Return [X, Y] of the center of cell containing provided text 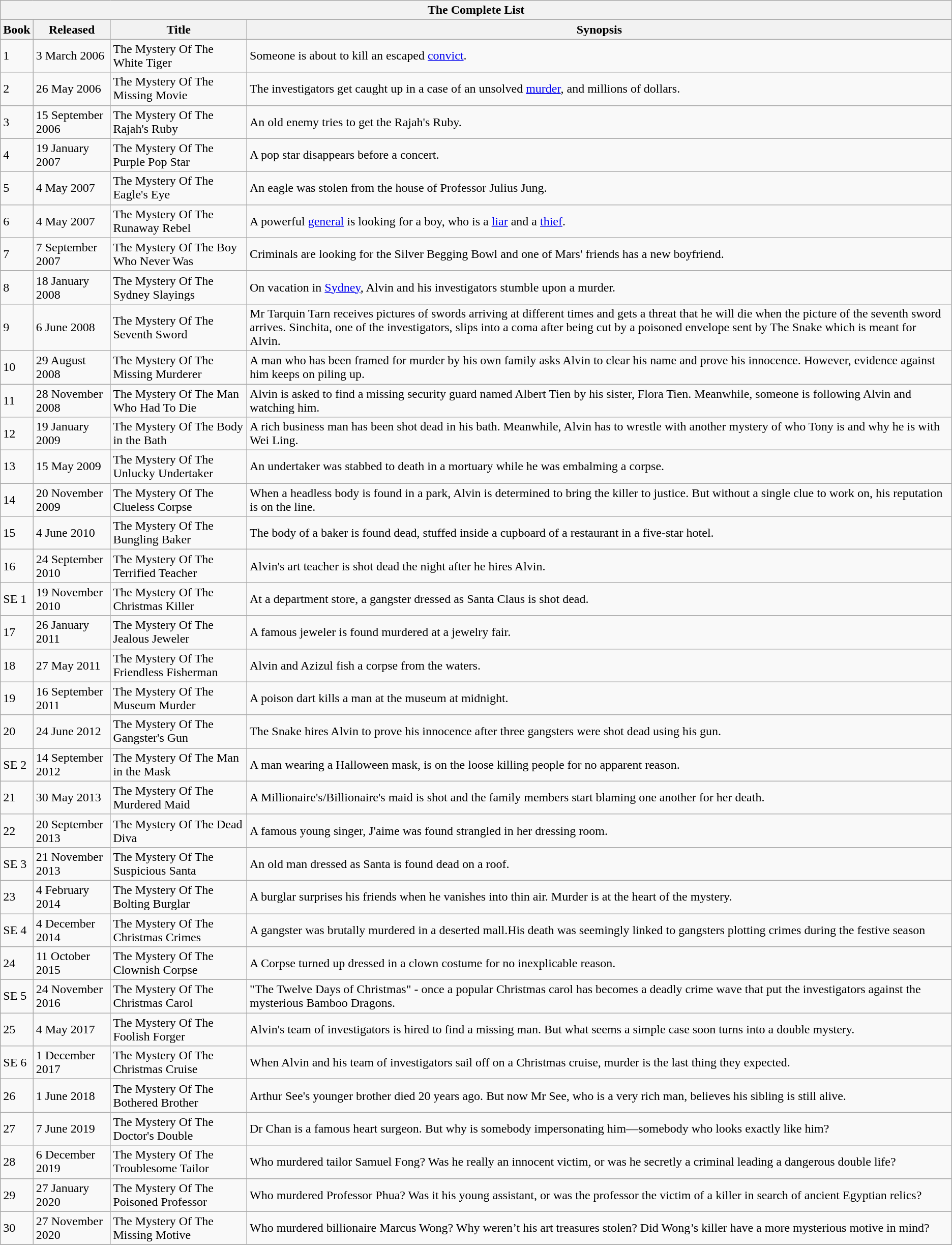
24 November 2016 [72, 996]
11 [17, 400]
28 November 2008 [72, 400]
The Mystery Of The Poisoned Professor [179, 1195]
3 [17, 122]
24 [17, 964]
20 September 2013 [72, 830]
An old enemy tries to get the Rajah's Ruby. [599, 122]
22 [17, 830]
The Mystery Of The Dead Diva [179, 830]
On vacation in Sydney, Alvin and his investigators stumble upon a murder. [599, 287]
27 May 2011 [72, 665]
3 March 2006 [72, 56]
21 November 2013 [72, 864]
The Mystery Of The Purple Pop Star [179, 155]
The Mystery Of The Body in the Bath [179, 433]
13 [17, 467]
15 May 2009 [72, 467]
Alvin and Azizul fish a corpse from the waters. [599, 665]
25 [17, 1030]
26 May 2006 [72, 89]
The Mystery Of The Seventh Sword [179, 327]
26 [17, 1096]
4 May 2017 [72, 1030]
A famous young singer, J'aime was found strangled in her dressing room. [599, 830]
The investigators get caught up in a case of an unsolved murder, and millions of dollars. [599, 89]
A famous jeweler is found murdered at a jewelry fair. [599, 632]
A rich business man has been shot dead in his bath. Meanwhile, Alvin has to wrestle with another mystery of who Tony is and why he is with Wei Ling. [599, 433]
19 January 2009 [72, 433]
An old man dressed as Santa is found dead on a roof. [599, 864]
14 [17, 500]
11 October 2015 [72, 964]
20 [17, 732]
The Mystery Of The Man Who Had To Die [179, 400]
When Alvin and his team of investigators sail off on a Christmas cruise, murder is the last thing they expected. [599, 1062]
21 [17, 798]
29 [17, 1195]
7 September 2007 [72, 254]
23 [17, 896]
The body of a baker is found dead, stuffed inside a cupboard of a restaurant in a five-star hotel. [599, 533]
SE 3 [17, 864]
6 [17, 221]
8 [17, 287]
Book [17, 30]
A pop star disappears before a concert. [599, 155]
18 [17, 665]
The Mystery Of The Christmas Crimes [179, 930]
The Complete List [476, 10]
14 September 2012 [72, 764]
The Mystery Of The Friendless Fisherman [179, 665]
19 January 2007 [72, 155]
The Mystery Of The Christmas Carol [179, 996]
The Mystery Of The Terrified Teacher [179, 566]
16 [17, 566]
15 September 2006 [72, 122]
The Mystery Of The Bungling Baker [179, 533]
The Mystery Of The Missing Murderer [179, 367]
An eagle was stolen from the house of Professor Julius Jung. [599, 188]
A Corpse turned up dressed in a clown costume for no inexplicable reason. [599, 964]
SE 2 [17, 764]
A burglar surprises his friends when he vanishes into thin air. Murder is at the heart of the mystery. [599, 896]
Alvin is asked to find a missing security guard named Albert Tien by his sister, Flora Tien. Meanwhile, someone is following Alvin and watching him. [599, 400]
27 [17, 1128]
SE 6 [17, 1062]
The Mystery Of The Christmas Killer [179, 599]
10 [17, 367]
26 January 2011 [72, 632]
6 December 2019 [72, 1162]
16 September 2011 [72, 698]
The Mystery Of The Missing Movie [179, 89]
Alvin's art teacher is shot dead the night after he hires Alvin. [599, 566]
Who murdered Professor Phua? Was it his young assistant, or was the professor the victim of a killer in search of ancient Egyptian relics? [599, 1195]
7 [17, 254]
A Millionaire's/Billionaire's maid is shot and the family members start blaming one another for her death. [599, 798]
24 June 2012 [72, 732]
Arthur See's younger brother died 20 years ago. But now Mr See, who is a very rich man, believes his sibling is still alive. [599, 1096]
Title [179, 30]
The Snake hires Alvin to prove his innocence after three gangsters were shot dead using his gun. [599, 732]
The Mystery Of The Gangster's Gun [179, 732]
The Mystery Of The Boy Who Never Was [179, 254]
1 December 2017 [72, 1062]
17 [17, 632]
27 January 2020 [72, 1195]
4 [17, 155]
SE 1 [17, 599]
Someone is about to kill an escaped convict. [599, 56]
The Mystery Of The Rajah's Ruby [179, 122]
The Mystery Of The Clownish Corpse [179, 964]
An undertaker was stabbed to death in a mortuary while he was embalming a corpse. [599, 467]
The Mystery Of The Missing Motive [179, 1228]
The Mystery Of The Christmas Cruise [179, 1062]
A poison dart kills a man at the museum at midnight. [599, 698]
20 November 2009 [72, 500]
The Mystery Of The White Tiger [179, 56]
24 September 2010 [72, 566]
15 [17, 533]
29 August 2008 [72, 367]
Who murdered tailor Samuel Fong? Was he really an innocent victim, or was he secretly a criminal leading a dangerous double life? [599, 1162]
The Mystery Of The Bolting Burglar [179, 896]
At a department store, a gangster dressed as Santa Claus is shot dead. [599, 599]
The Mystery Of The Museum Murder [179, 698]
27 November 2020 [72, 1228]
6 June 2008 [72, 327]
19 [17, 698]
Alvin's team of investigators is hired to find a missing man. But what seems a simple case soon turns into a double mystery. [599, 1030]
5 [17, 188]
The Mystery Of The Doctor's Double [179, 1128]
The Mystery Of The Foolish Forger [179, 1030]
A powerful general is looking for a boy, who is a liar and a thief. [599, 221]
The Mystery Of The Eagle's Eye [179, 188]
1 [17, 56]
The Mystery Of The Man in the Mask [179, 764]
The Mystery Of The Clueless Corpse [179, 500]
Synopsis [599, 30]
The Mystery Of The Troublesome Tailor [179, 1162]
The Mystery Of The Jealous Jeweler [179, 632]
30 [17, 1228]
Dr Chan is a famous heart surgeon. But why is somebody impersonating him—somebody who looks exactly like him? [599, 1128]
The Mystery Of The Murdered Maid [179, 798]
The Mystery Of The Bothered Brother [179, 1096]
SE 4 [17, 930]
SE 5 [17, 996]
18 January 2008 [72, 287]
The Mystery Of The Sydney Slayings [179, 287]
The Mystery Of The Runaway Rebel [179, 221]
A man wearing a Halloween mask, is on the loose killing people for no apparent reason. [599, 764]
A gangster was brutally murdered in a deserted mall.His death was seemingly linked to gangsters plotting crimes during the festive season [599, 930]
30 May 2013 [72, 798]
12 [17, 433]
28 [17, 1162]
4 December 2014 [72, 930]
4 June 2010 [72, 533]
Released [72, 30]
Who murdered billionaire Marcus Wong? Why weren’t his art treasures stolen? Did Wong’s killer have a more mysterious motive in mind? [599, 1228]
The Mystery Of The Suspicious Santa [179, 864]
The Mystery Of The Unlucky Undertaker [179, 467]
19 November 2010 [72, 599]
4 February 2014 [72, 896]
Criminals are looking for the Silver Begging Bowl and one of Mars' friends has a new boyfriend. [599, 254]
9 [17, 327]
7 June 2019 [72, 1128]
1 June 2018 [72, 1096]
2 [17, 89]
